Extract the [X, Y] coordinate from the center of the cell holding the provided text.  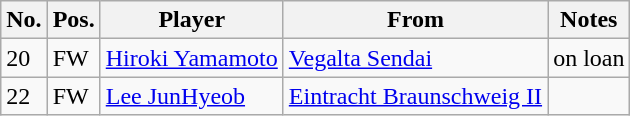
Pos. [74, 20]
Lee JunHyeob [192, 96]
Player [192, 20]
Hiroki Yamamoto [192, 58]
20 [24, 58]
Notes [589, 20]
on loan [589, 58]
22 [24, 96]
Vegalta Sendai [415, 58]
From [415, 20]
Eintracht Braunschweig II [415, 96]
No. [24, 20]
